Return the (X, Y) coordinate for the center point of the cell that contains the specified text.  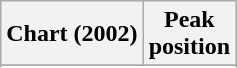
Chart (2002) (72, 34)
Peakposition (189, 34)
